From the cell containing the given text, extract its center point as (X, Y) coordinate. 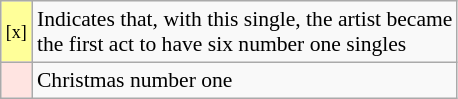
Indicates that, with this single, the artist becamethe first act to have six number one singles (245, 32)
Christmas number one (245, 80)
[x] (16, 32)
